Identify which cell holds the provided text, then report its [X, Y] central coordinate. 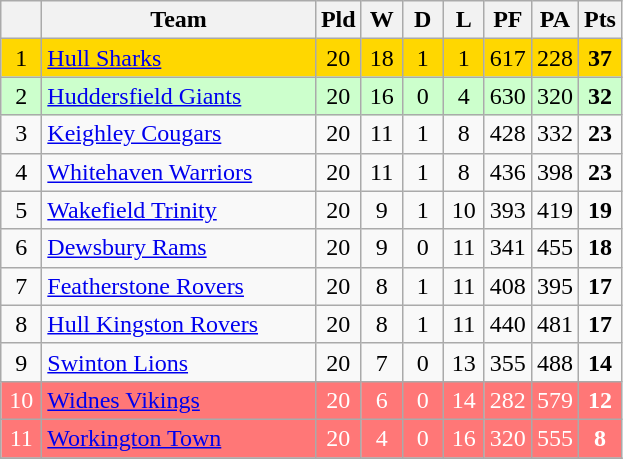
Workington Town [179, 438]
Dewsbury Rams [179, 248]
Team [179, 20]
440 [508, 324]
341 [508, 248]
Wakefield Trinity [179, 210]
Swinton Lions [179, 362]
408 [508, 286]
555 [554, 438]
332 [554, 134]
Pld [338, 20]
PA [554, 20]
393 [508, 210]
282 [508, 400]
W [382, 20]
5 [22, 210]
419 [554, 210]
19 [600, 210]
228 [554, 58]
D [422, 20]
Pts [600, 20]
PF [508, 20]
481 [554, 324]
455 [554, 248]
13 [464, 362]
2 [22, 96]
Featherstone Rovers [179, 286]
Huddersfield Giants [179, 96]
3 [22, 134]
37 [600, 58]
428 [508, 134]
12 [600, 400]
Whitehaven Warriors [179, 172]
Widnes Vikings [179, 400]
579 [554, 400]
L [464, 20]
436 [508, 172]
630 [508, 96]
Keighley Cougars [179, 134]
398 [554, 172]
395 [554, 286]
488 [554, 362]
355 [508, 362]
617 [508, 58]
32 [600, 96]
Hull Sharks [179, 58]
Hull Kingston Rovers [179, 324]
